For the text-containing cell, return its midpoint in [x, y] coordinate format. 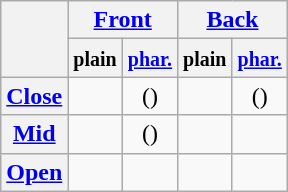
Mid [34, 134]
Back [233, 20]
Open [34, 172]
Front [123, 20]
Close [34, 96]
